Capture the cell that displays the provided text and extract its [X, Y] central coordinate. 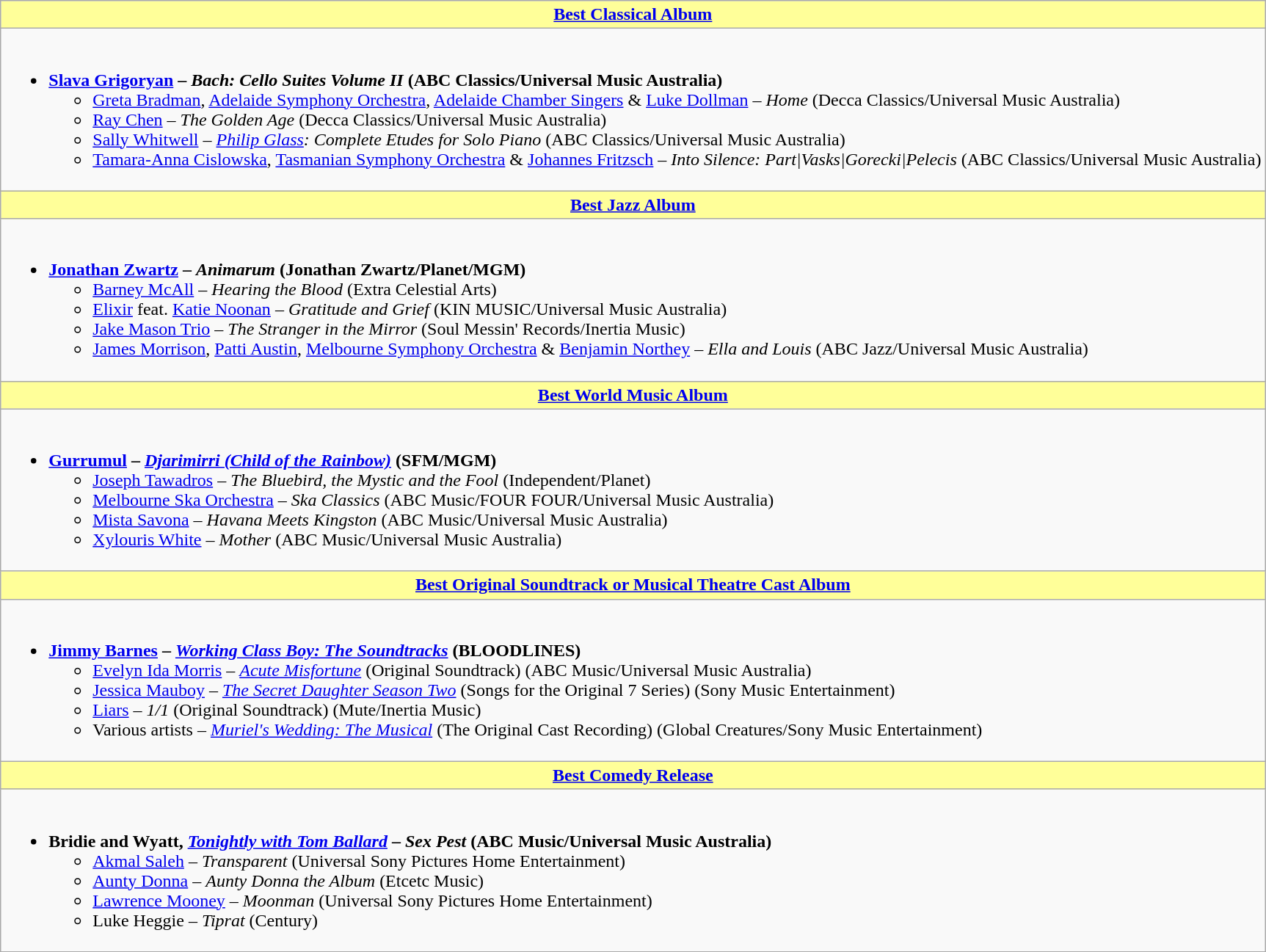
Best Jazz Album [633, 205]
Best Original Soundtrack or Musical Theatre Cast Album [633, 585]
Best World Music Album [633, 395]
Best Classical Album [633, 15]
Best Comedy Release [633, 775]
